Output the [X, Y] coordinate of the center of the cell containing the given text.  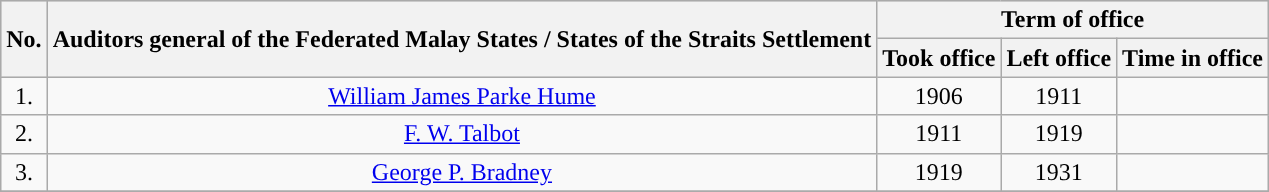
Term of office [1073, 20]
No. [24, 39]
William James Parke Hume [462, 96]
1931 [1059, 172]
Auditors general of the Federated Malay States / States of the Straits Settlement [462, 39]
3. [24, 172]
F. W. Talbot [462, 134]
Time in office [1193, 58]
1906 [939, 96]
Left office [1059, 58]
1. [24, 96]
Took office [939, 58]
George P. Bradney [462, 172]
2. [24, 134]
